Extract the [x, y] coordinate from the center of the cell holding the provided text.  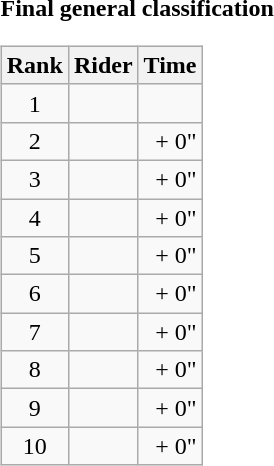
3 [34, 179]
2 [34, 141]
1 [34, 103]
8 [34, 370]
10 [34, 446]
Rank [34, 65]
6 [34, 294]
7 [34, 332]
5 [34, 256]
4 [34, 217]
9 [34, 408]
Time [170, 65]
Rider [103, 65]
